Capture the cell that displays the provided text and extract its [X, Y] central coordinate. 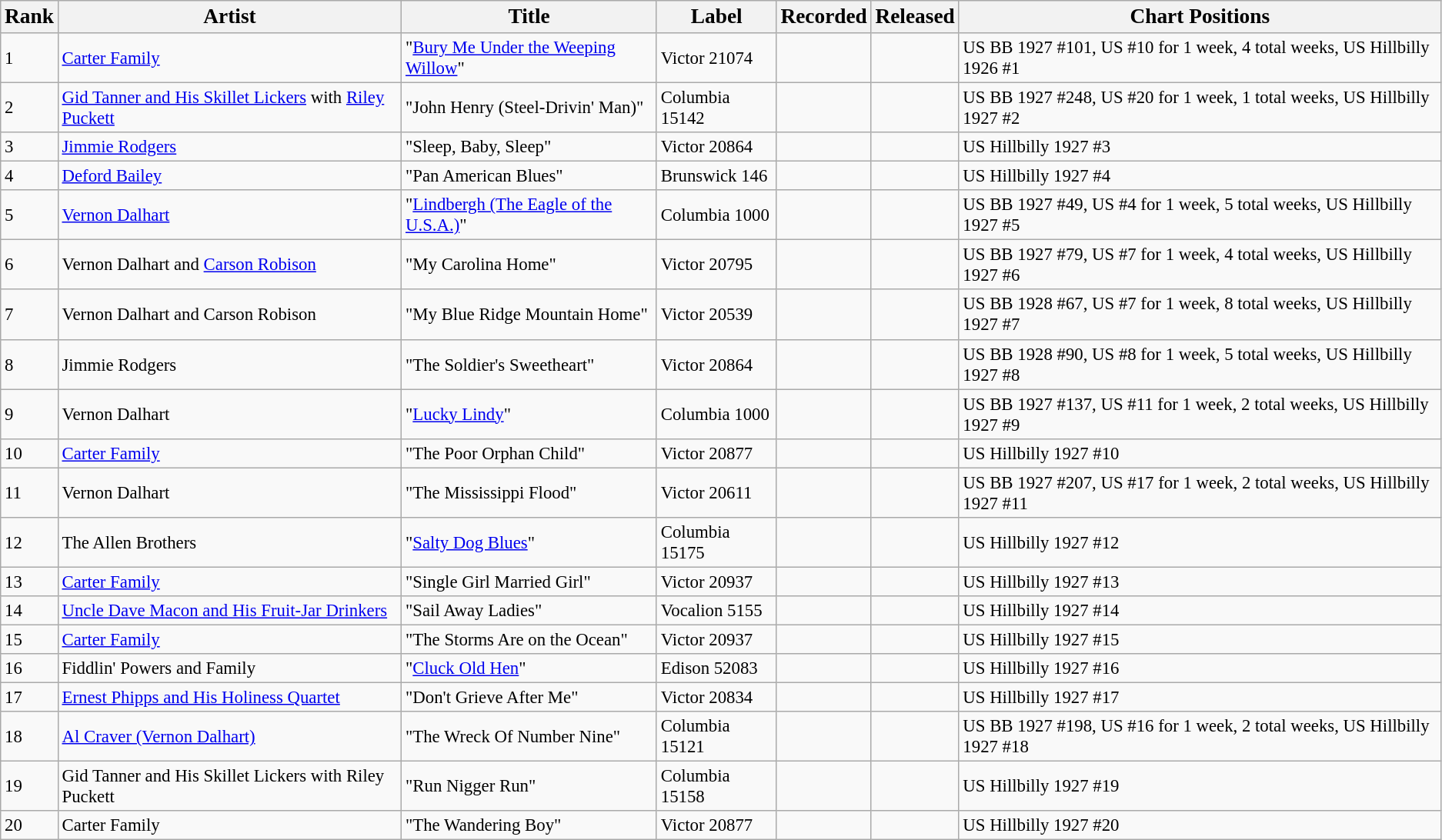
2 [29, 108]
"Don't Grieve After Me" [529, 698]
Victor 20611 [716, 492]
"Sleep, Baby, Sleep" [529, 147]
US BB 1927 #49, US #4 for 1 week, 5 total weeks, US Hillbilly 1927 #5 [1200, 215]
Recorded [823, 17]
Victor 21074 [716, 58]
US Hillbilly 1927 #12 [1200, 543]
US Hillbilly 1927 #17 [1200, 698]
Columbia 15175 [716, 543]
Uncle Dave Macon and His Fruit-Jar Drinkers [229, 611]
US Hillbilly 1927 #14 [1200, 611]
"Lindbergh (The Eagle of the U.S.A.)" [529, 215]
"Bury Me Under the Weeping Willow" [529, 58]
Al Craver (Vernon Dalhart) [229, 737]
20 [29, 825]
"Pan American Blues" [529, 176]
3 [29, 147]
6 [29, 265]
Chart Positions [1200, 17]
US BB 1927 #248, US #20 for 1 week, 1 total weeks, US Hillbilly 1927 #2 [1200, 108]
"The Mississippi Flood" [529, 492]
US BB 1927 #137, US #11 for 1 week, 2 total weeks, US Hillbilly 1927 #9 [1200, 414]
"My Carolina Home" [529, 265]
Edison 52083 [716, 668]
10 [29, 453]
14 [29, 611]
US BB 1927 #79, US #7 for 1 week, 4 total weeks, US Hillbilly 1927 #6 [1200, 265]
US BB 1927 #198, US #16 for 1 week, 2 total weeks, US Hillbilly 1927 #18 [1200, 737]
4 [29, 176]
19 [29, 786]
US BB 1928 #90, US #8 for 1 week, 5 total weeks, US Hillbilly 1927 #8 [1200, 365]
"The Wreck Of Number Nine" [529, 737]
Ernest Phipps and His Holiness Quartet [229, 698]
"John Henry (Steel-Drivin' Man)" [529, 108]
9 [29, 414]
Label [716, 17]
"Salty Dog Blues" [529, 543]
8 [29, 365]
"The Poor Orphan Child" [529, 453]
Released [915, 17]
Victor 20539 [716, 315]
12 [29, 543]
7 [29, 315]
US Hillbilly 1927 #15 [1200, 639]
Vocalion 5155 [716, 611]
Columbia 15158 [716, 786]
US BB 1928 #67, US #7 for 1 week, 8 total weeks, US Hillbilly 1927 #7 [1200, 315]
US Hillbilly 1927 #10 [1200, 453]
"Cluck Old Hen" [529, 668]
US Hillbilly 1927 #20 [1200, 825]
"The Wandering Boy" [529, 825]
"Run Nigger Run" [529, 786]
US Hillbilly 1927 #16 [1200, 668]
"Sail Away Ladies" [529, 611]
US Hillbilly 1927 #3 [1200, 147]
Columbia 15121 [716, 737]
1 [29, 58]
Artist [229, 17]
Victor 20834 [716, 698]
13 [29, 582]
Brunswick 146 [716, 176]
"Single Girl Married Girl" [529, 582]
Fiddlin' Powers and Family [229, 668]
Victor 20795 [716, 265]
15 [29, 639]
"My Blue Ridge Mountain Home" [529, 315]
Deford Bailey [229, 176]
5 [29, 215]
11 [29, 492]
17 [29, 698]
"The Storms Are on the Ocean" [529, 639]
US Hillbilly 1927 #19 [1200, 786]
US Hillbilly 1927 #4 [1200, 176]
16 [29, 668]
The Allen Brothers [229, 543]
"The Soldier's Sweetheart" [529, 365]
Columbia 15142 [716, 108]
Title [529, 17]
US Hillbilly 1927 #13 [1200, 582]
"Lucky Lindy" [529, 414]
18 [29, 737]
Rank [29, 17]
US BB 1927 #101, US #10 for 1 week, 4 total weeks, US Hillbilly 1926 #1 [1200, 58]
US BB 1927 #207, US #17 for 1 week, 2 total weeks, US Hillbilly 1927 #11 [1200, 492]
